Capture the cell that displays the provided text and extract its [X, Y] central coordinate. 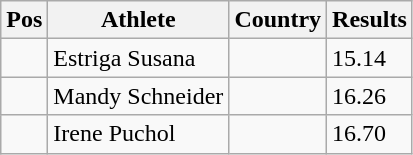
Country [278, 20]
Athlete [138, 20]
Results [370, 20]
Pos [24, 20]
Irene Puchol [138, 134]
15.14 [370, 58]
Mandy Schneider [138, 96]
Estriga Susana [138, 58]
16.26 [370, 96]
16.70 [370, 134]
